Determine the (x, y) coordinate at the center of the cell enclosing the given text.  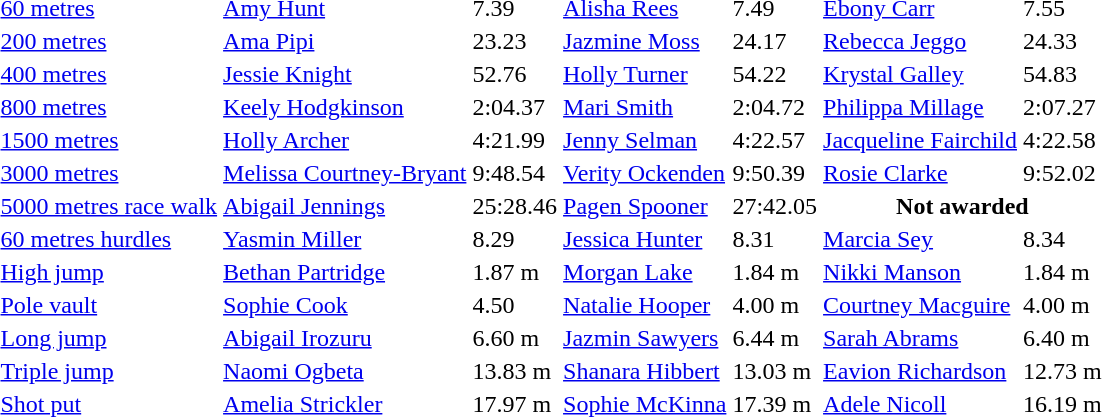
Rebecca Jeggo (920, 41)
Ama Pipi (345, 41)
Sophie Cook (345, 305)
Holly Archer (345, 140)
Marcia Sey (920, 239)
13.83 m (515, 371)
Nikki Manson (920, 272)
23.23 (515, 41)
Jazmin Sawyers (645, 338)
2:04.72 (775, 107)
27:42.05 (775, 206)
1.84 m (775, 272)
Melissa Courtney-Bryant (345, 173)
Jenny Selman (645, 140)
9:48.54 (515, 173)
Morgan Lake (645, 272)
Pagen Spooner (645, 206)
Abigail Irozuru (345, 338)
4.50 (515, 305)
Eavion Richardson (920, 371)
Abigail Jennings (345, 206)
Mari Smith (645, 107)
Sarah Abrams (920, 338)
Philippa Millage (920, 107)
Jessie Knight (345, 74)
54.22 (775, 74)
4.00 m (775, 305)
4:21.99 (515, 140)
Jacqueline Fairchild (920, 140)
1.87 m (515, 272)
Verity Ockenden (645, 173)
Courtney Macguire (920, 305)
8.29 (515, 239)
Shanara Hibbert (645, 371)
Bethan Partridge (345, 272)
24.17 (775, 41)
Yasmin Miller (345, 239)
Rosie Clarke (920, 173)
Krystal Galley (920, 74)
Jessica Hunter (645, 239)
9:50.39 (775, 173)
4:22.57 (775, 140)
25:28.46 (515, 206)
8.31 (775, 239)
52.76 (515, 74)
13.03 m (775, 371)
Naomi Ogbeta (345, 371)
6.60 m (515, 338)
6.44 m (775, 338)
Keely Hodgkinson (345, 107)
Natalie Hooper (645, 305)
Jazmine Moss (645, 41)
2:04.37 (515, 107)
Holly Turner (645, 74)
